Search for the cell housing the specified text and yield its [X, Y] center coordinate. 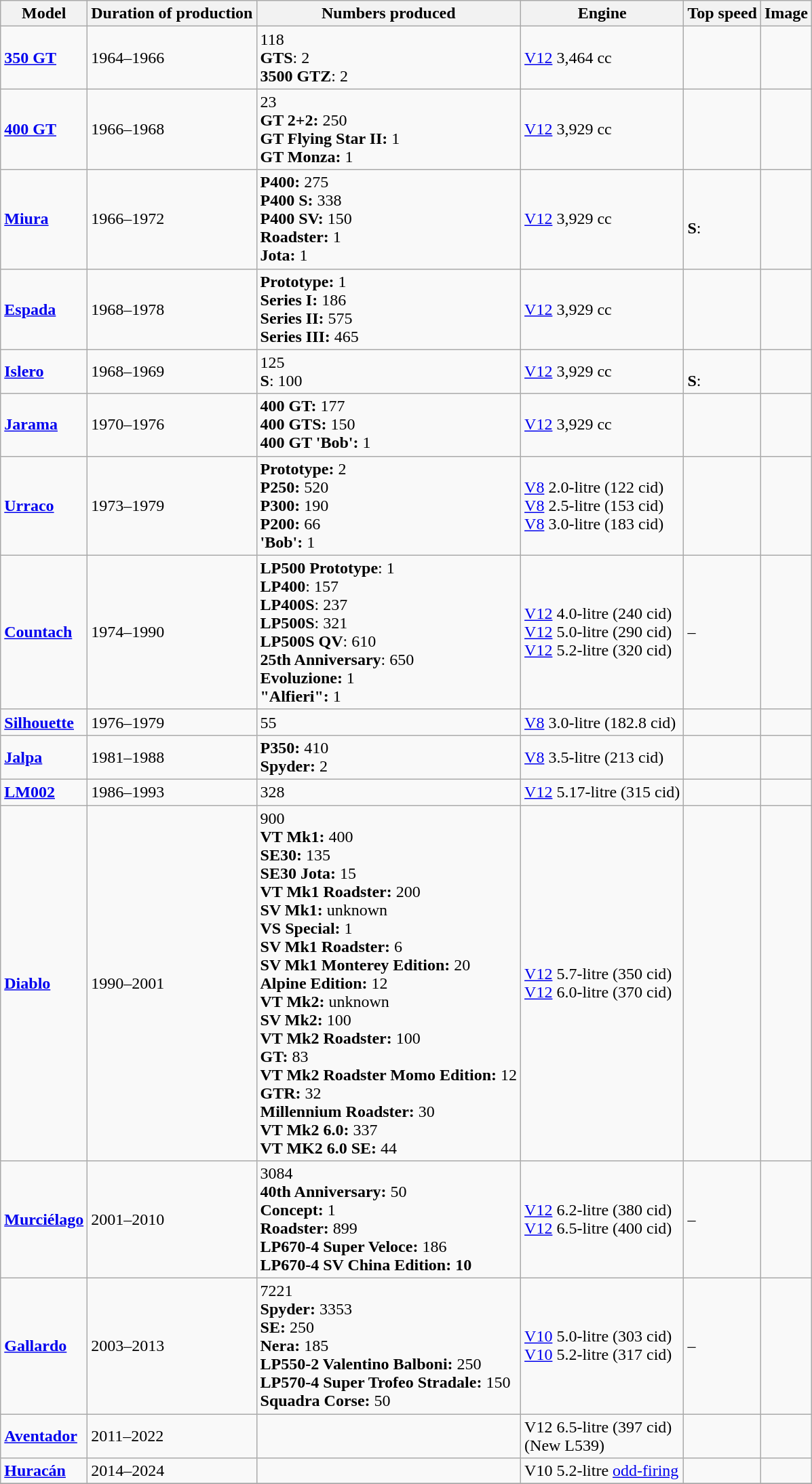
V12 3,464 cc [602, 58]
P400: 275P400 S: 338P400 SV: 150Roadster: 1Jota: 1 [389, 219]
Islero [44, 372]
Duration of production [172, 14]
1973–1979 [172, 506]
Jalpa [44, 757]
1981–1988 [172, 757]
V10 5.2-litre odd-firing [602, 1471]
Numbers produced [389, 14]
Urraco [44, 506]
V8 3.0-litre (182.8 cid) [602, 722]
V8 2.0-litre (122 cid)V8 2.5-litre (153 cid)V8 3.0-litre (183 cid) [602, 506]
308440th Anniversary: 50Concept: 1Roadster: 899LP670-4 Super Veloce: 186LP670-4 SV China Edition: 10 [389, 1220]
55 [389, 722]
V12 6.5-litre (397 cid)(New L539) [602, 1436]
7221Spyder: 3353SE: 250Nera: 185LP550-2 Valentino Balboni: 250LP570-4 Super Trofeo Stradale: 150Squadra Corse: 50 [389, 1346]
1966–1972 [172, 219]
LM002 [44, 792]
2014–2024 [172, 1471]
1974–1990 [172, 632]
V12 6.2-litre (380 cid)V12 6.5-litre (400 cid) [602, 1220]
125S: 100 [389, 372]
Prototype: 2P250: 520P300: 190P200: 66'Bob': 1 [389, 506]
Aventador [44, 1436]
Jarama [44, 425]
Top speed [722, 14]
23GT 2+2: 250GT Flying Star II: 1GT Monza: 1 [389, 129]
1986–1993 [172, 792]
1970–1976 [172, 425]
V12 5.17-litre (315 cid) [602, 792]
1976–1979 [172, 722]
V12 5.7-litre (350 cid)V12 6.0-litre (370 cid) [602, 983]
400 GT [44, 129]
V10 5.0-litre (303 cid)V10 5.2-litre (317 cid) [602, 1346]
2011–2022 [172, 1436]
1968–1978 [172, 309]
LP500 Prototype: 1LP400: 157LP400S: 237LP500S: 321LP500S QV: 61025th Anniversary: 650Evoluzione: 1"Alfieri": 1 [389, 632]
1964–1966 [172, 58]
1968–1969 [172, 372]
Huracán [44, 1471]
Image [786, 14]
2001–2010 [172, 1220]
Murciélago [44, 1220]
400 GT: 177400 GTS: 150400 GT 'Bob': 1 [389, 425]
328 [389, 792]
Engine [602, 14]
Model [44, 14]
1990–2001 [172, 983]
1966–1968 [172, 129]
V8 3.5-litre (213 cid) [602, 757]
P350: 410Spyder: 2 [389, 757]
Countach [44, 632]
Prototype: 1Series I: 186Series II: 575Series III: 465 [389, 309]
350 GT [44, 58]
Gallardo [44, 1346]
118GTS: 23500 GTZ: 2 [389, 58]
Miura [44, 219]
Espada [44, 309]
2003–2013 [172, 1346]
Diablo [44, 983]
V12 4.0-litre (240 cid)V12 5.0-litre (290 cid)V12 5.2-litre (320 cid) [602, 632]
Silhouette [44, 722]
